Detect which cell encompasses the target text, then output its [X, Y] center coordinate. 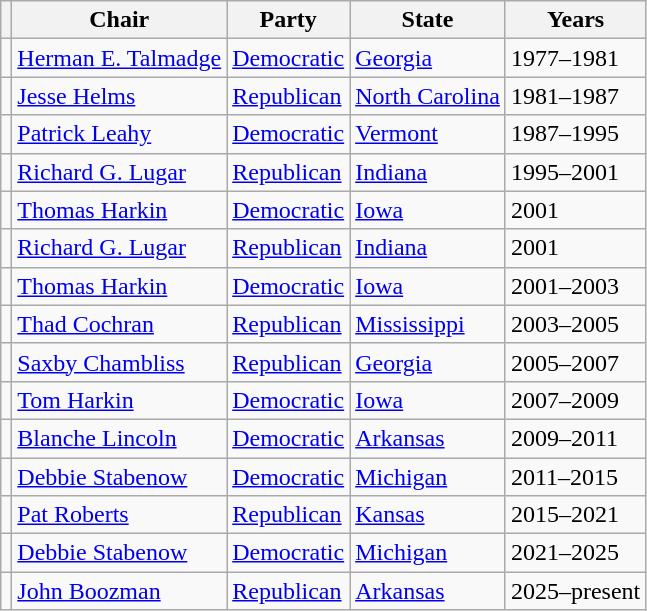
Party [288, 20]
Tom Harkin [120, 400]
Herman E. Talmadge [120, 58]
2009–2011 [575, 438]
Mississippi [428, 324]
Chair [120, 20]
2025–present [575, 591]
Blanche Lincoln [120, 438]
Saxby Chambliss [120, 362]
John Boozman [120, 591]
Vermont [428, 134]
2015–2021 [575, 515]
Patrick Leahy [120, 134]
2001–2003 [575, 286]
Kansas [428, 515]
1981–1987 [575, 96]
2003–2005 [575, 324]
2021–2025 [575, 553]
1995–2001 [575, 172]
State [428, 20]
1977–1981 [575, 58]
North Carolina [428, 96]
Pat Roberts [120, 515]
Thad Cochran [120, 324]
2011–2015 [575, 477]
2007–2009 [575, 400]
Years [575, 20]
1987–1995 [575, 134]
2005–2007 [575, 362]
Jesse Helms [120, 96]
